Determine the (X, Y) coordinate at the center of the cell enclosing the given text.  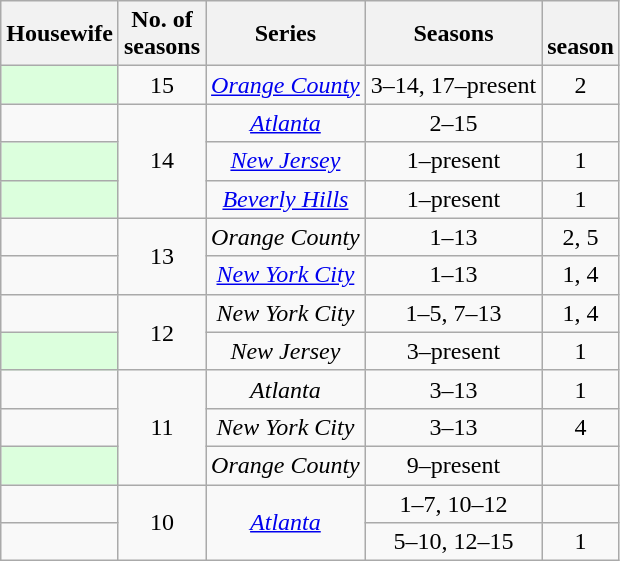
11 (162, 427)
Beverly Hills (286, 199)
2, 5 (581, 237)
12 (162, 332)
Housewife (60, 34)
No. ofseasons (162, 34)
2–15 (453, 123)
season (581, 34)
2 (581, 85)
3–14, 17–present (453, 85)
13 (162, 256)
5–10, 12–15 (453, 542)
10 (162, 522)
3–present (453, 351)
1–5, 7–13 (453, 313)
14 (162, 161)
4 (581, 427)
Seasons (453, 34)
15 (162, 85)
1–7, 10–12 (453, 503)
Series (286, 34)
9–present (453, 465)
